Return the (X, Y) coordinate for the center point of the cell that contains the specified text.  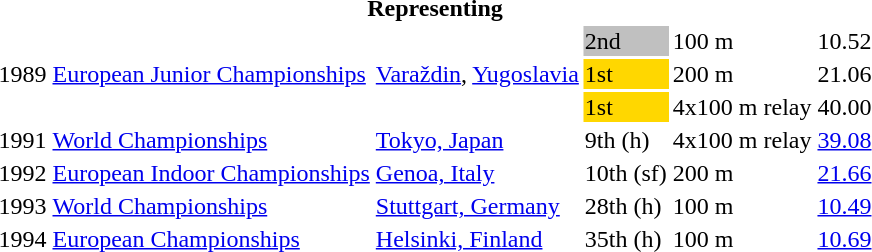
10th (sf) (626, 173)
2nd (626, 41)
European Junior Championships (211, 74)
Varaždin, Yugoslavia (477, 74)
Tokyo, Japan (477, 140)
28th (h) (626, 206)
European Indoor Championships (211, 173)
Genoa, Italy (477, 173)
9th (h) (626, 140)
Stuttgart, Germany (477, 206)
